From the cell containing the given text, extract its center point as (x, y) coordinate. 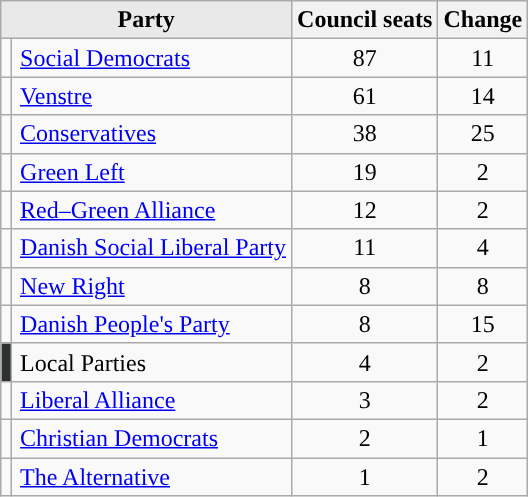
Local Parties (152, 362)
15 (483, 324)
Danish Social Liberal Party (152, 248)
Venstre (152, 96)
38 (365, 134)
New Right (152, 286)
Christian Democrats (152, 438)
Danish People's Party (152, 324)
87 (365, 58)
Change (483, 20)
The Alternative (152, 477)
12 (365, 210)
Conservatives (152, 134)
19 (365, 172)
Red–Green Alliance (152, 210)
Council seats (365, 20)
Green Left (152, 172)
61 (365, 96)
Social Democrats (152, 58)
Party (146, 20)
Liberal Alliance (152, 400)
25 (483, 134)
14 (483, 96)
3 (365, 400)
